Provide the (x, y) coordinate of the cell's center where the given text is located.  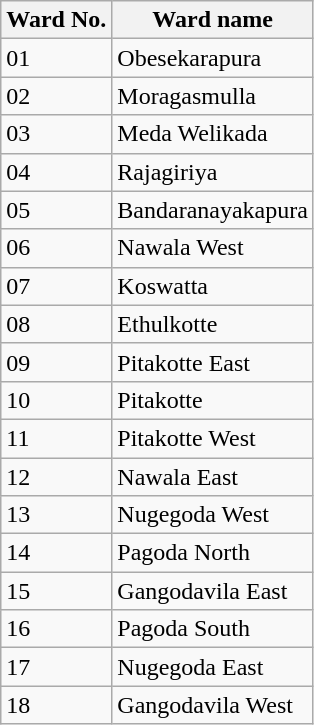
14 (56, 553)
04 (56, 172)
09 (56, 362)
Ward No. (56, 20)
Ethulkotte (213, 324)
12 (56, 477)
18 (56, 705)
01 (56, 58)
Nawala East (213, 477)
Meda Welikada (213, 134)
08 (56, 324)
17 (56, 667)
Koswatta (213, 286)
Gangodavila West (213, 705)
Nugegoda East (213, 667)
Pagoda South (213, 629)
Pitakotte East (213, 362)
03 (56, 134)
Gangodavila East (213, 591)
Moragasmulla (213, 96)
11 (56, 438)
02 (56, 96)
10 (56, 400)
Nugegoda West (213, 515)
06 (56, 248)
Ward name (213, 20)
05 (56, 210)
16 (56, 629)
Pagoda North (213, 553)
07 (56, 286)
Rajagiriya (213, 172)
15 (56, 591)
Pitakotte West (213, 438)
Pitakotte (213, 400)
Nawala West (213, 248)
Obesekarapura (213, 58)
13 (56, 515)
Bandaranayakapura (213, 210)
